Return the [x, y] coordinate for the center point of the cell that contains the specified text.  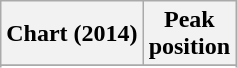
Peakposition [189, 34]
Chart (2014) [72, 34]
